Scan for the cell matching the given text and deliver its [x, y] coordinate at center. 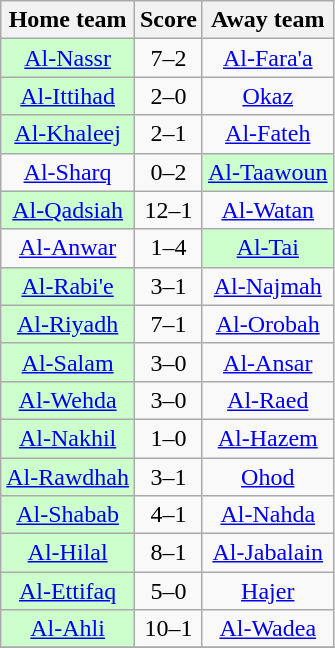
Al-Orobah [268, 324]
Al-Hazem [268, 438]
2–0 [168, 96]
Score [168, 20]
Al-Nakhil [68, 438]
Al-Riyadh [68, 324]
8–1 [168, 553]
1–4 [168, 248]
Al-Shabab [68, 515]
0–2 [168, 172]
Al-Sharq [68, 172]
1–0 [168, 438]
Al-Nahda [268, 515]
Al-Wadea [268, 629]
Hajer [268, 591]
12–1 [168, 210]
5–0 [168, 591]
Al-Nassr [68, 58]
Al-Rawdhah [68, 477]
Al-Najmah [268, 286]
Al-Ittihad [68, 96]
2–1 [168, 134]
Home team [68, 20]
Al-Tai [268, 248]
Al-Qadsiah [68, 210]
Al-Hilal [68, 553]
7–2 [168, 58]
Al-Salam [68, 362]
Al-Watan [268, 210]
Al-Anwar [68, 248]
Away team [268, 20]
Al-Jabalain [268, 553]
Al-Fara'a [268, 58]
Al-Ettifaq [68, 591]
Al-Rabi'e [68, 286]
Okaz [268, 96]
Ohod [268, 477]
Al-Ansar [268, 362]
Al-Khaleej [68, 134]
Al-Wehda [68, 400]
Al-Taawoun [268, 172]
Al-Fateh [268, 134]
7–1 [168, 324]
Al-Raed [268, 400]
4–1 [168, 515]
Al-Ahli [68, 629]
10–1 [168, 629]
